Capture the cell that displays the provided text and extract its [X, Y] central coordinate. 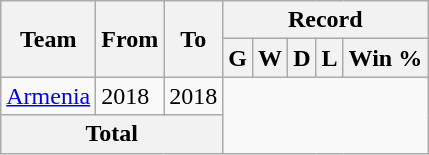
D [302, 58]
Record [326, 20]
W [270, 58]
G [238, 58]
Total [112, 134]
Team [48, 39]
From [130, 39]
To [194, 39]
L [330, 58]
Armenia [48, 96]
Win % [386, 58]
